Detect which cell encompasses the target text, then output its [x, y] center coordinate. 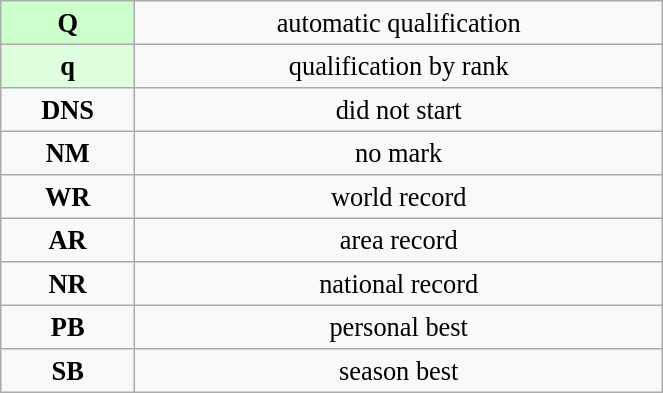
DNS [68, 109]
world record [399, 197]
automatic qualification [399, 22]
national record [399, 284]
no mark [399, 153]
q [68, 66]
SB [68, 371]
qualification by rank [399, 66]
personal best [399, 327]
NR [68, 284]
NM [68, 153]
Q [68, 22]
season best [399, 371]
PB [68, 327]
did not start [399, 109]
AR [68, 240]
area record [399, 240]
WR [68, 197]
